Determine the (X, Y) coordinate at the center of the cell enclosing the given text.  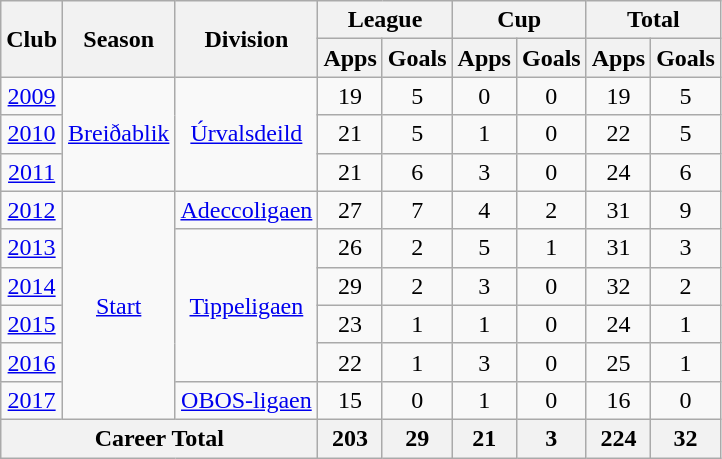
Tippeligaen (246, 305)
4 (484, 210)
Season (119, 39)
2017 (32, 400)
Career Total (160, 438)
Breiðablik (119, 134)
203 (350, 438)
OBOS-ligaen (246, 400)
Start (119, 305)
2012 (32, 210)
23 (350, 324)
Club (32, 39)
2015 (32, 324)
2016 (32, 362)
2013 (32, 248)
League (385, 20)
Úrvalsdeild (246, 134)
9 (686, 210)
2011 (32, 172)
Total (653, 20)
26 (350, 248)
Division (246, 39)
Cup (519, 20)
2014 (32, 286)
2010 (32, 134)
224 (618, 438)
15 (350, 400)
16 (618, 400)
2009 (32, 96)
25 (618, 362)
Adeccoligaen (246, 210)
27 (350, 210)
7 (417, 210)
